For the text-containing cell, return its midpoint in (X, Y) coordinate format. 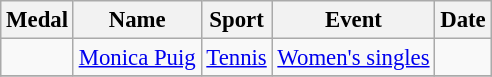
Medal (38, 20)
Date (463, 20)
Tennis (236, 58)
Event (354, 20)
Women's singles (354, 58)
Monica Puig (137, 58)
Name (137, 20)
Sport (236, 20)
